Search for the cell housing the specified text and yield its (X, Y) center coordinate. 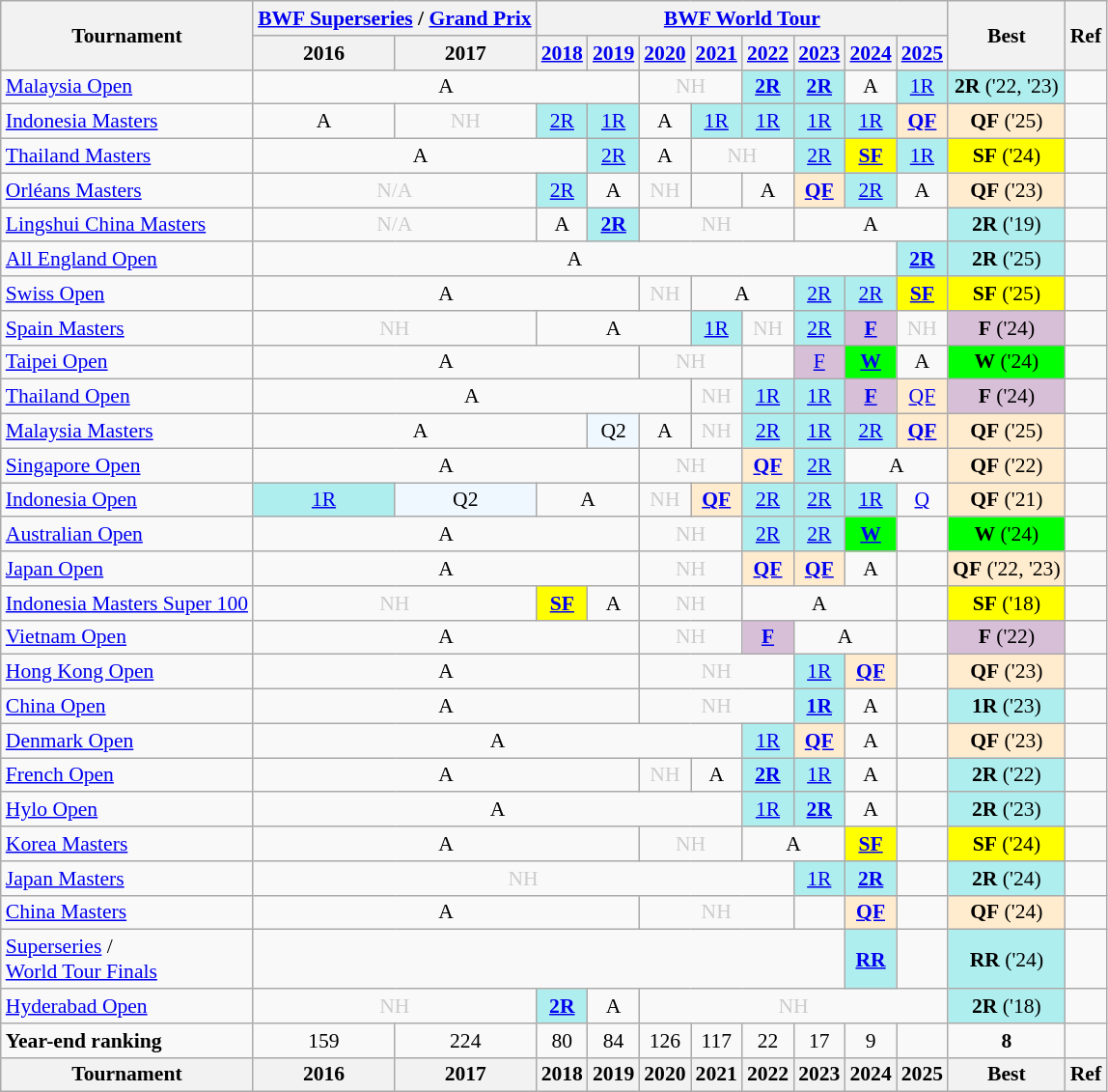
Orléans Masters (127, 190)
2R ('25) (1007, 260)
Singapore Open (127, 465)
SF ('18) (1007, 603)
2R ('19) (1007, 225)
SF ('25) (1007, 294)
Malaysia Open (127, 87)
QF ('22) (1007, 465)
China Open (127, 707)
Thailand Masters (127, 156)
Australian Open (127, 535)
Hylo Open (127, 810)
All England Open (127, 260)
RR ('24) (1007, 960)
22 (768, 1041)
Q (923, 500)
Malaysia Masters (127, 432)
Denmark Open (127, 741)
Korea Masters (127, 844)
159 (324, 1041)
2R ('24) (1007, 879)
84 (614, 1041)
Vietnam Open (127, 637)
QF ('24) (1007, 912)
BWF World Tour (742, 18)
Thailand Open (127, 397)
Taipei Open (127, 362)
17 (818, 1041)
80 (562, 1041)
Indonesia Open (127, 500)
117 (716, 1041)
Japan Masters (127, 879)
China Masters (127, 912)
224 (465, 1041)
RR (871, 960)
F ('22) (1007, 637)
Indonesia Masters (127, 122)
Year-end ranking (127, 1041)
Lingshui China Masters (127, 225)
2R ('18) (1007, 1006)
Swiss Open (127, 294)
Japan Open (127, 569)
Hong Kong Open (127, 672)
2R ('23) (1007, 810)
Spain Masters (127, 328)
BWF Superseries / Grand Prix (395, 18)
QF ('21) (1007, 500)
1R ('23) (1007, 707)
8 (1007, 1041)
2R ('22, '23) (1007, 87)
2R ('22) (1007, 775)
French Open (127, 775)
QF ('22, '23) (1007, 569)
9 (871, 1041)
Hyderabad Open (127, 1006)
126 (664, 1041)
Indonesia Masters Super 100 (127, 603)
Superseries / World Tour Finals (127, 960)
